Provide the (x, y) coordinate of the cell's center where the given text is located.  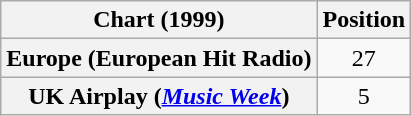
Europe (European Hit Radio) (159, 58)
5 (364, 96)
UK Airplay (Music Week) (159, 96)
27 (364, 58)
Position (364, 20)
Chart (1999) (159, 20)
